Scan for the cell matching the given text and deliver its (x, y) coordinate at center. 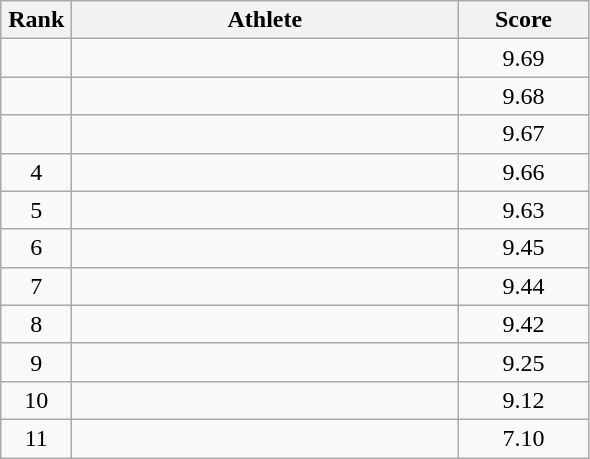
9.25 (524, 362)
9.69 (524, 58)
9.68 (524, 96)
9.63 (524, 210)
8 (36, 324)
9.67 (524, 134)
7.10 (524, 438)
9 (36, 362)
4 (36, 172)
7 (36, 286)
9.12 (524, 400)
10 (36, 400)
Rank (36, 20)
9.66 (524, 172)
6 (36, 248)
9.44 (524, 286)
9.45 (524, 248)
11 (36, 438)
9.42 (524, 324)
5 (36, 210)
Athlete (265, 20)
Score (524, 20)
